Search for the cell housing the specified text and yield its [x, y] center coordinate. 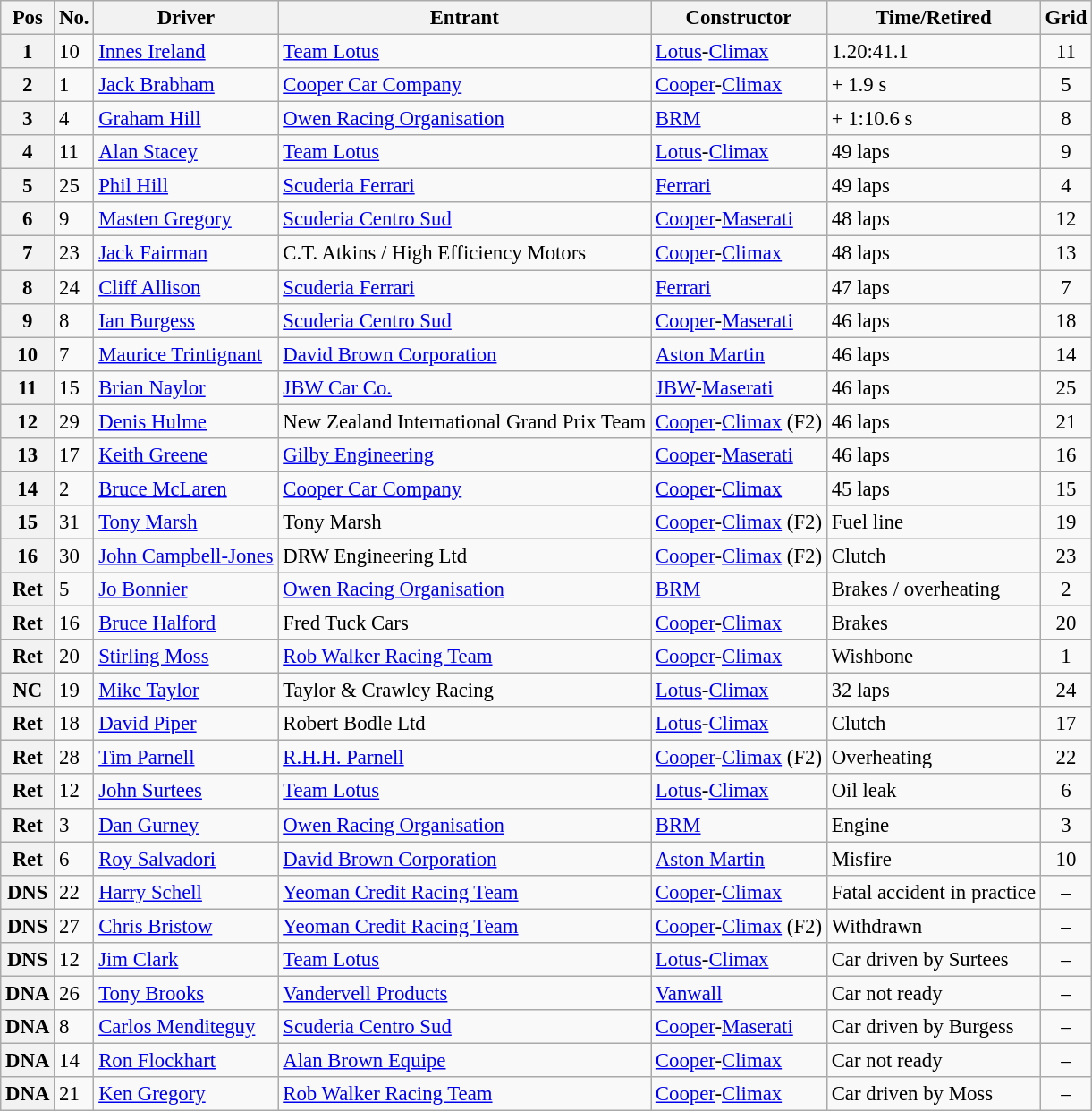
John Surtees [186, 792]
DRW Engineering Ltd [465, 555]
Masten Gregory [186, 219]
Jo Bonnier [186, 589]
Bruce McLaren [186, 488]
New Zealand International Grand Prix Team [465, 421]
Engine [934, 825]
Wishbone [934, 657]
30 [74, 555]
Tim Parnell [186, 758]
31 [74, 522]
Tony Brooks [186, 993]
Fred Tuck Cars [465, 623]
Roy Salvadori [186, 859]
C.T. Atkins / High Efficiency Motors [465, 253]
Brakes [934, 623]
NC [28, 691]
Constructor [739, 18]
Fatal accident in practice [934, 892]
Overheating [934, 758]
Jim Clark [186, 960]
Stirling Moss [186, 657]
Jack Brabham [186, 85]
Fuel line [934, 522]
Bruce Halford [186, 623]
Mike Taylor [186, 691]
29 [74, 421]
No. [74, 18]
R.H.H. Parnell [465, 758]
Withdrawn [934, 926]
Entrant [465, 18]
Car driven by Burgess [934, 1027]
JBW Car Co. [465, 387]
Phil Hill [186, 186]
Ian Burgess [186, 320]
1.20:41.1 [934, 52]
Robert Bodle Ltd [465, 724]
Keith Greene [186, 455]
Car driven by Surtees [934, 960]
Taylor & Crawley Racing [465, 691]
Alan Brown Equipe [465, 1060]
Innes Ireland [186, 52]
Brakes / overheating [934, 589]
John Campbell-Jones [186, 555]
28 [74, 758]
Ron Flockhart [186, 1060]
Brian Naylor [186, 387]
Graham Hill [186, 119]
Denis Hulme [186, 421]
Vanwall [739, 993]
32 laps [934, 691]
David Piper [186, 724]
Driver [186, 18]
27 [74, 926]
Jack Fairman [186, 253]
Cliff Allison [186, 287]
+ 1.9 s [934, 85]
Chris Bristow [186, 926]
47 laps [934, 287]
26 [74, 993]
Pos [28, 18]
Ken Gregory [186, 1094]
Grid [1066, 18]
Time/Retired [934, 18]
Dan Gurney [186, 825]
Vandervell Products [465, 993]
45 laps [934, 488]
+ 1:10.6 s [934, 119]
Carlos Menditeguy [186, 1027]
Oil leak [934, 792]
Misfire [934, 859]
Harry Schell [186, 892]
Car driven by Moss [934, 1094]
Maurice Trintignant [186, 354]
Alan Stacey [186, 152]
Gilby Engineering [465, 455]
JBW-Maserati [739, 387]
